Return the (X, Y) coordinate for the center point of the cell that contains the specified text.  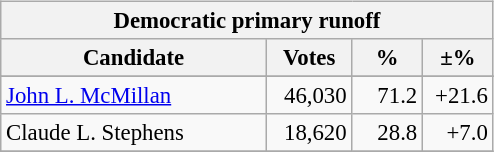
28.8 (388, 133)
% (388, 58)
Candidate (134, 58)
Votes (309, 58)
71.2 (388, 96)
+21.6 (458, 96)
±% (458, 58)
46,030 (309, 96)
Democratic primary runoff (247, 21)
+7.0 (458, 133)
John L. McMillan (134, 96)
Claude L. Stephens (134, 133)
18,620 (309, 133)
